Determine the (x, y) coordinate at the center of the cell enclosing the given text.  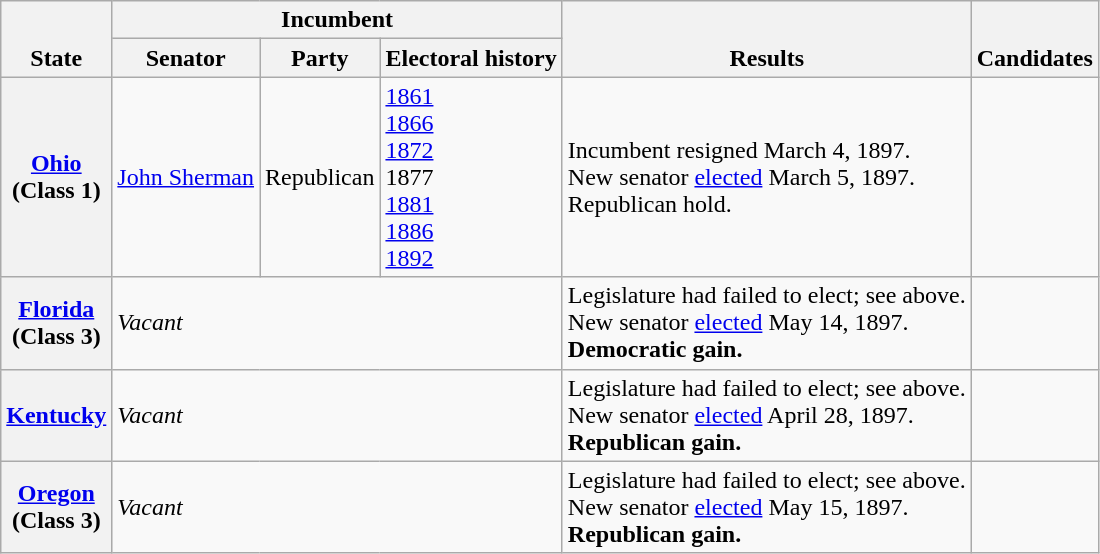
John Sherman (186, 177)
Electoral history (471, 58)
Party (320, 58)
Kentucky (56, 415)
Incumbent resigned March 4, 1897.New senator elected March 5, 1897.Republican hold. (766, 177)
Legislature had failed to elect; see above.New senator elected May 15, 1897.Republican gain. (766, 507)
Senator (186, 58)
1861 186618721877 188118861892 (471, 177)
State (56, 39)
Candidates (1034, 39)
Results (766, 39)
Oregon(Class 3) (56, 507)
Legislature had failed to elect; see above.New senator elected May 14, 1897.Democratic gain. (766, 323)
Incumbent (337, 20)
Republican (320, 177)
Florida(Class 3) (56, 323)
Legislature had failed to elect; see above.New senator elected April 28, 1897.Republican gain. (766, 415)
Ohio(Class 1) (56, 177)
